Return the [x, y] coordinate for the center point of the cell that contains the specified text.  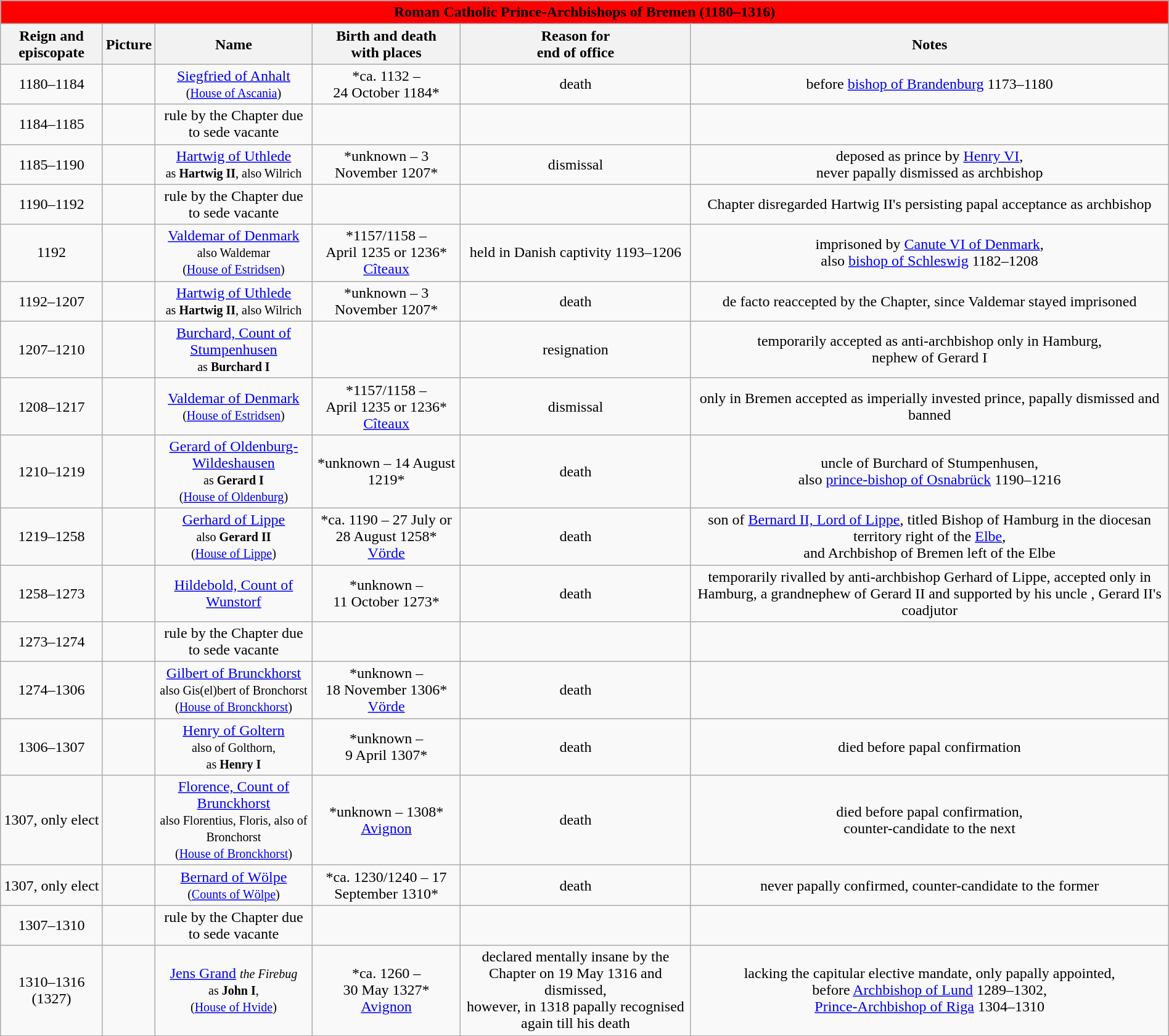
*unknown – 9 April 1307* [386, 747]
*ca. 1260 – 30 May 1327* Avignon [386, 990]
son of Bernard II, Lord of Lippe, titled Bishop of Hamburg in the diocesan territory right of the Elbe, and Archbishop of Bremen left of the Elbe [930, 536]
1306–1307 [52, 747]
1192–1207 [52, 301]
1208–1217 [52, 406]
Gerhard of Lippealso Gerard II(House of Lippe) [234, 536]
1307–1310 [52, 926]
Roman Catholic Prince-Archbishops of Bremen (1180–1316) [584, 12]
Notes [930, 44]
*unknown – 14 August 1219* [386, 471]
temporarily accepted as anti-archbishop only in Hamburg, nephew of Gerard I [930, 349]
resignation [576, 349]
Gilbert of Brunckhorstalso Gis(el)bert of Bronchorst(House of Bronckhorst) [234, 690]
Bernard of Wölpe(Counts of Wölpe) [234, 885]
died before papal confirmation, counter-candidate to the next [930, 820]
died before papal confirmation [930, 747]
1185–1190 [52, 164]
declared mentally insane by the Chapter on 19 May 1316 and dismissed, however, in 1318 papally recognised again till his death [576, 990]
imprisoned by Canute VI of Denmark, also bishop of Schleswig 1182–1208 [930, 253]
Reason for end of office [576, 44]
de facto reaccepted by the Chapter, since Valdemar stayed imprisoned [930, 301]
*unknown – 11 October 1273* [386, 593]
deposed as prince by Henry VI, never papally dismissed as archbishop [930, 164]
Birth and deathwith places [386, 44]
*unknown – 18 November 1306*Vörde [386, 690]
1192 [52, 253]
1258–1273 [52, 593]
Reign and episcopate [52, 44]
1274–1306 [52, 690]
held in Danish captivity 1193–1206 [576, 253]
*unknown – 1308*Avignon [386, 820]
Picture [128, 44]
Name [234, 44]
*ca. 1230/1240 – 17 September 1310* [386, 885]
lacking the capitular elective mandate, only papally appointed, before Archbishop of Lund 1289–1302, Prince-Archbishop of Riga 1304–1310 [930, 990]
Henry of Golternalso of Golthorn, as Henry I [234, 747]
Siegfried of Anhalt(House of Ascania) [234, 84]
1273–1274 [52, 642]
Florence, Count of Brunckhorstalso Florentius, Floris, also of Bronchorst(House of Bronckhorst) [234, 820]
Valdemar of Denmarkalso Waldemar(House of Estridsen) [234, 253]
Valdemar of Denmark(House of Estridsen) [234, 406]
*1157/1158 – April 1235 or 1236*Cîteaux [386, 253]
1190–1192 [52, 205]
uncle of Burchard of Stumpenhusen, also prince-bishop of Osnabrück 1190–1216 [930, 471]
1219–1258 [52, 536]
1184–1185 [52, 124]
1207–1210 [52, 349]
Hildebold, Count of Wunstorf [234, 593]
before bishop of Brandenburg 1173–1180 [930, 84]
*1157/1158 – April 1235 or 1236* Cîteaux [386, 406]
1210–1219 [52, 471]
*ca. 1132 – 24 October 1184* [386, 84]
never papally confirmed, counter-candidate to the former [930, 885]
Chapter disregarded Hartwig II's persisting papal acceptance as archbishop [930, 205]
*ca. 1190 – 27 July or 28 August 1258*Vörde [386, 536]
Gerard of Oldenburg-Wildeshausenas Gerard I(House of Oldenburg) [234, 471]
Burchard, Count of Stumpenhusenas Burchard I [234, 349]
1310–1316 (1327) [52, 990]
Jens Grand the Firebugas John I, (House of Hvide) [234, 990]
only in Bremen accepted as imperially invested prince, papally dismissed and banned [930, 406]
1180–1184 [52, 84]
